Capture the cell that displays the provided text and extract its (X, Y) central coordinate. 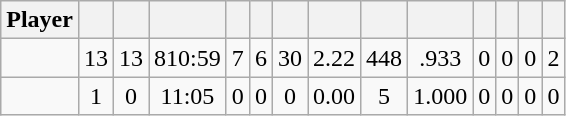
2.22 (334, 58)
1 (96, 96)
11:05 (188, 96)
6 (260, 58)
.933 (440, 58)
0.00 (334, 96)
5 (384, 96)
1.000 (440, 96)
810:59 (188, 58)
30 (290, 58)
448 (384, 58)
7 (238, 58)
Player (40, 20)
2 (554, 58)
